From the cell containing the given text, extract its center point as [x, y] coordinate. 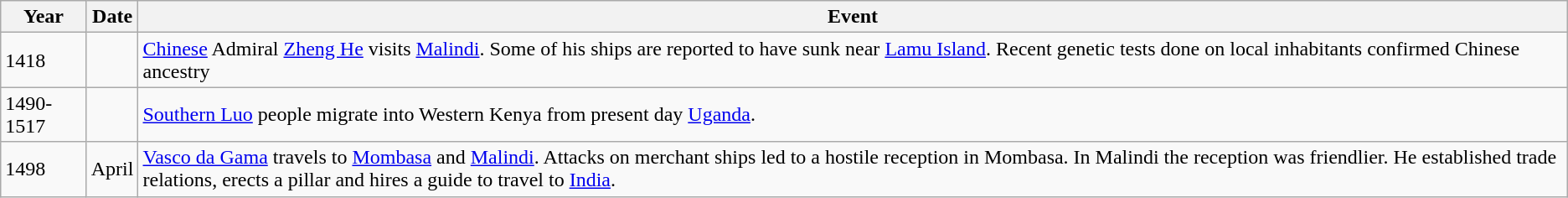
April [112, 169]
Event [853, 17]
1490-1517 [44, 114]
1498 [44, 169]
Southern Luo people migrate into Western Kenya from present day Uganda. [853, 114]
1418 [44, 60]
Year [44, 17]
Date [112, 17]
